Scan for the cell matching the given text and deliver its [x, y] coordinate at center. 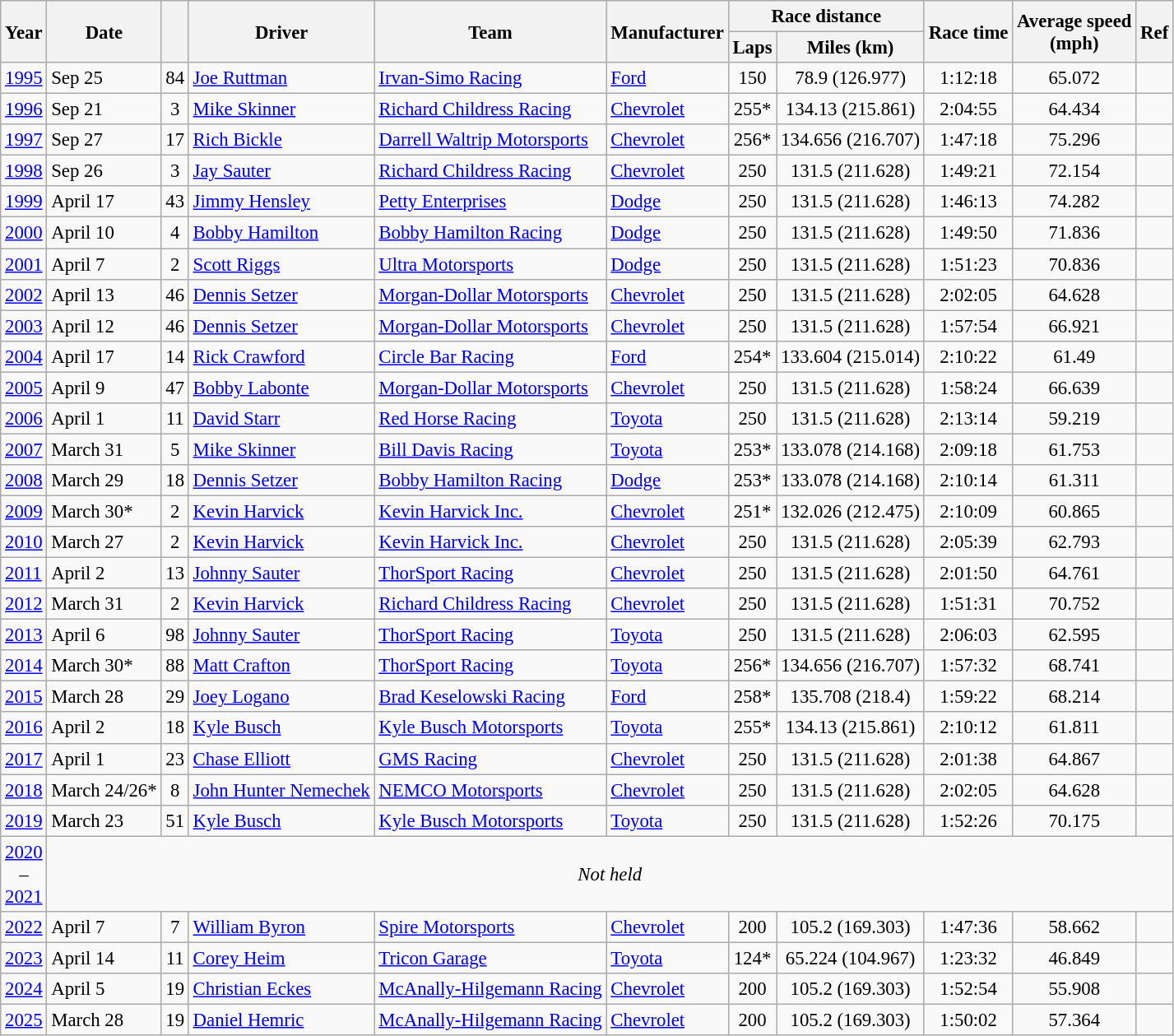
March 24/26* [104, 790]
1998 [24, 171]
1:46:13 [968, 202]
Joe Ruttman [281, 78]
Scott Riggs [281, 264]
1:51:31 [968, 604]
Sep 26 [104, 171]
NEMCO Motorsports [490, 790]
Not held [610, 874]
Tricon Garage [490, 958]
62.595 [1074, 635]
1:57:32 [968, 666]
51 [174, 820]
2023 [24, 958]
2:01:38 [968, 759]
2005 [24, 388]
98 [174, 635]
Ultra Motorsports [490, 264]
71.836 [1074, 233]
70.836 [1074, 264]
2020 – 2021 [24, 874]
2:04:55 [968, 109]
258* [752, 697]
17 [174, 140]
April 9 [104, 388]
2011 [24, 574]
84 [174, 78]
April 13 [104, 295]
88 [174, 666]
1:47:36 [968, 927]
Darrell Waltrip Motorsports [490, 140]
Daniel Hemric [281, 1020]
Laps [752, 48]
March 23 [104, 820]
1:52:26 [968, 820]
Sep 27 [104, 140]
1997 [24, 140]
1:52:54 [968, 989]
Race time [968, 31]
2013 [24, 635]
April 12 [104, 326]
61.753 [1074, 449]
2002 [24, 295]
74.282 [1074, 202]
Average speed(mph) [1074, 31]
68.214 [1074, 697]
Bill Davis Racing [490, 449]
April 5 [104, 989]
70.752 [1074, 604]
254* [752, 356]
Sep 21 [104, 109]
14 [174, 356]
2:01:50 [968, 574]
2001 [24, 264]
75.296 [1074, 140]
Race distance [826, 16]
1:49:21 [968, 171]
Bobby Labonte [281, 388]
2025 [24, 1020]
61.311 [1074, 481]
1:49:50 [968, 233]
46.849 [1074, 958]
1996 [24, 109]
2:05:39 [968, 542]
58.662 [1074, 927]
Circle Bar Racing [490, 356]
1:59:22 [968, 697]
2012 [24, 604]
March 29 [104, 481]
62.793 [1074, 542]
72.154 [1074, 171]
135.708 (218.4) [851, 697]
2:10:12 [968, 728]
13 [174, 574]
2014 [24, 666]
2019 [24, 820]
2018 [24, 790]
2024 [24, 989]
65.072 [1074, 78]
Driver [281, 31]
66.639 [1074, 388]
2:09:18 [968, 449]
2015 [24, 697]
Chase Elliott [281, 759]
70.175 [1074, 820]
65.224 (104.967) [851, 958]
2:10:22 [968, 356]
2022 [24, 927]
2:10:14 [968, 481]
64.761 [1074, 574]
133.604 (215.014) [851, 356]
43 [174, 202]
Manufacturer [667, 31]
2008 [24, 481]
124* [752, 958]
2006 [24, 419]
2004 [24, 356]
2:10:09 [968, 511]
251* [752, 511]
Corey Heim [281, 958]
1:58:24 [968, 388]
April 14 [104, 958]
1:23:32 [968, 958]
23 [174, 759]
5 [174, 449]
Jimmy Hensley [281, 202]
2010 [24, 542]
1:47:18 [968, 140]
66.921 [1074, 326]
Ref [1155, 31]
2003 [24, 326]
Rick Crawford [281, 356]
Spire Motorsports [490, 927]
78.9 (126.977) [851, 78]
59.219 [1074, 419]
60.865 [1074, 511]
7 [174, 927]
2:06:03 [968, 635]
William Byron [281, 927]
1995 [24, 78]
1:12:18 [968, 78]
Matt Crafton [281, 666]
2016 [24, 728]
55.908 [1074, 989]
Team [490, 31]
57.364 [1074, 1020]
Irvan-Simo Racing [490, 78]
132.026 (212.475) [851, 511]
61.49 [1074, 356]
2009 [24, 511]
Sep 25 [104, 78]
150 [752, 78]
29 [174, 697]
April 10 [104, 233]
Brad Keselowski Racing [490, 697]
March 27 [104, 542]
4 [174, 233]
64.867 [1074, 759]
1999 [24, 202]
Joey Logano [281, 697]
Miles (km) [851, 48]
68.741 [1074, 666]
2:13:14 [968, 419]
David Starr [281, 419]
64.434 [1074, 109]
Christian Eckes [281, 989]
Bobby Hamilton [281, 233]
1:51:23 [968, 264]
2007 [24, 449]
61.811 [1074, 728]
GMS Racing [490, 759]
47 [174, 388]
Petty Enterprises [490, 202]
1:57:54 [968, 326]
2017 [24, 759]
8 [174, 790]
Year [24, 31]
2000 [24, 233]
Date [104, 31]
Jay Sauter [281, 171]
1:50:02 [968, 1020]
Red Horse Racing [490, 419]
Rich Bickle [281, 140]
John Hunter Nemechek [281, 790]
April 6 [104, 635]
